From the cell containing the given text, extract its center point as (x, y) coordinate. 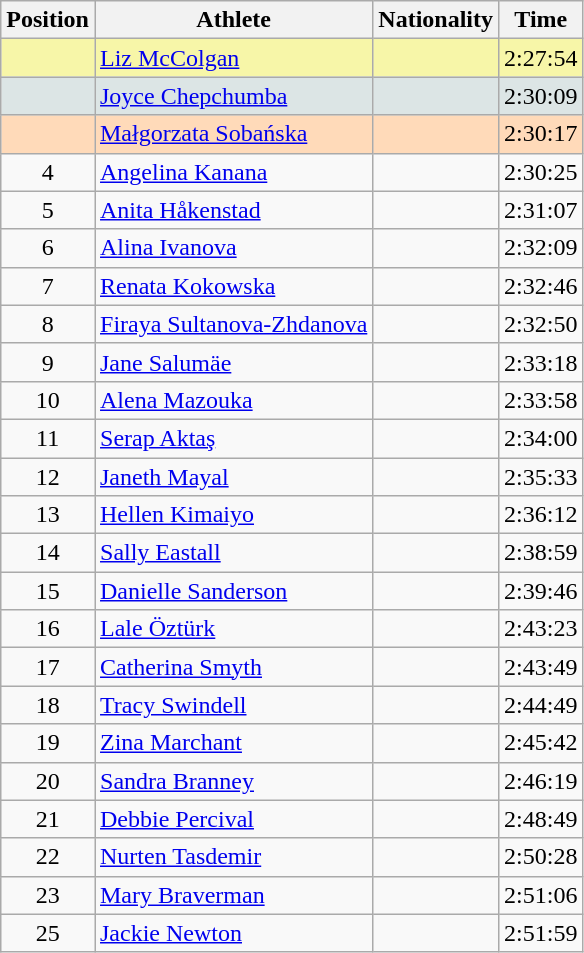
11 (48, 438)
2:34:00 (541, 438)
9 (48, 362)
2:38:59 (541, 553)
5 (48, 210)
Renata Kokowska (233, 286)
Joyce Chepchumba (233, 96)
Sandra Branney (233, 781)
13 (48, 515)
2:48:49 (541, 819)
Time (541, 20)
Position (48, 20)
Liz McColgan (233, 58)
2:51:06 (541, 895)
2:32:46 (541, 286)
2:39:46 (541, 591)
2:45:42 (541, 743)
Angelina Kanana (233, 172)
12 (48, 477)
Tracy Swindell (233, 705)
6 (48, 248)
Alena Mazouka (233, 400)
18 (48, 705)
Mary Braverman (233, 895)
2:43:49 (541, 667)
8 (48, 324)
19 (48, 743)
2:46:19 (541, 781)
2:27:54 (541, 58)
2:35:33 (541, 477)
Catherina Smyth (233, 667)
2:30:09 (541, 96)
Nurten Tasdemir (233, 857)
15 (48, 591)
23 (48, 895)
Sally Eastall (233, 553)
16 (48, 629)
Nationality (436, 20)
Serap Aktaş (233, 438)
Jane Salumäe (233, 362)
Anita Håkenstad (233, 210)
Alina Ivanova (233, 248)
2:33:58 (541, 400)
Debbie Percival (233, 819)
2:50:28 (541, 857)
2:44:49 (541, 705)
22 (48, 857)
10 (48, 400)
4 (48, 172)
2:30:17 (541, 134)
Janeth Mayal (233, 477)
14 (48, 553)
Małgorzata Sobańska (233, 134)
2:33:18 (541, 362)
Zina Marchant (233, 743)
Lale Öztürk (233, 629)
21 (48, 819)
17 (48, 667)
2:32:50 (541, 324)
Athlete (233, 20)
Hellen Kimaiyo (233, 515)
2:36:12 (541, 515)
20 (48, 781)
Danielle Sanderson (233, 591)
Firaya Sultanova-Zhdanova (233, 324)
2:51:59 (541, 933)
2:32:09 (541, 248)
2:43:23 (541, 629)
25 (48, 933)
Jackie Newton (233, 933)
7 (48, 286)
2:31:07 (541, 210)
2:30:25 (541, 172)
